Pinpoint the cell where the given text exists, returning its [X, Y] midpoint coordinate. 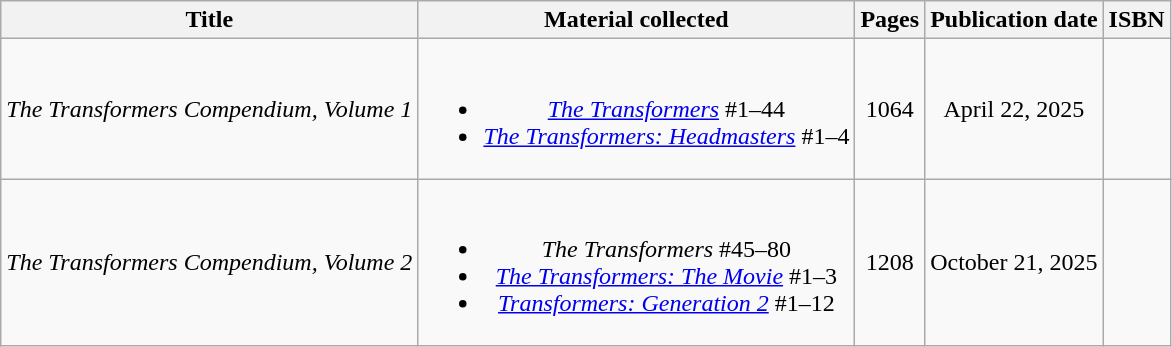
Title [210, 20]
April 22, 2025 [1014, 109]
1208 [890, 262]
Material collected [636, 20]
The Transformers Compendium, Volume 2 [210, 262]
Pages [890, 20]
October 21, 2025 [1014, 262]
The Transformers #45–80The Transformers: The Movie #1–3Transformers: Generation 2 #1–12 [636, 262]
ISBN [1136, 20]
The Transformers #1–44The Transformers: Headmasters #1–4 [636, 109]
1064 [890, 109]
Publication date [1014, 20]
The Transformers Compendium, Volume 1 [210, 109]
